For the text-containing cell, return its midpoint in [X, Y] coordinate format. 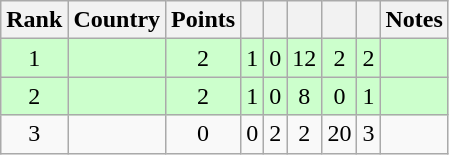
20 [340, 134]
12 [304, 58]
Country [117, 20]
Rank [34, 20]
Points [204, 20]
8 [304, 96]
Notes [414, 20]
